Return the (X, Y) coordinate for the center point of the cell that contains the specified text.  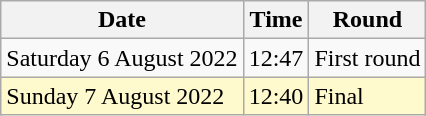
Time (276, 20)
First round (368, 58)
12:47 (276, 58)
Round (368, 20)
Date (122, 20)
Saturday 6 August 2022 (122, 58)
Sunday 7 August 2022 (122, 96)
Final (368, 96)
12:40 (276, 96)
